Find where the given text appears and provide that cell's center as (X, Y) coordinate. 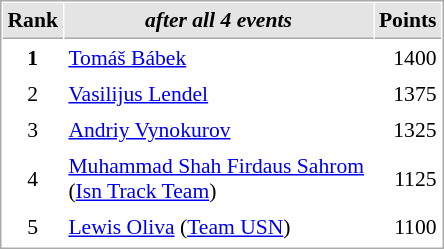
5 (32, 227)
1100 (408, 227)
Andriy Vynokurov (218, 129)
Rank (32, 21)
1375 (408, 93)
Points (408, 21)
after all 4 events (218, 21)
4 (32, 178)
2 (32, 93)
1400 (408, 57)
Vasilijus Lendel (218, 93)
1125 (408, 178)
1 (32, 57)
Tomáš Bábek (218, 57)
1325 (408, 129)
Lewis Oliva (Team USN) (218, 227)
Muhammad Shah Firdaus Sahrom (Isn Track Team) (218, 178)
3 (32, 129)
